From the cell containing the given text, extract its center point as (X, Y) coordinate. 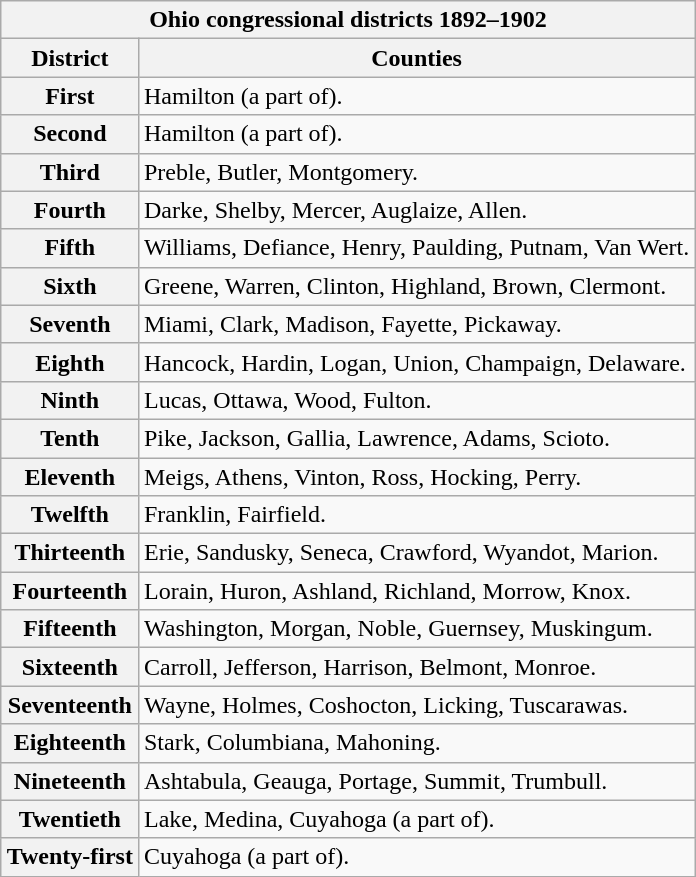
Nineteenth (70, 781)
Fifth (70, 248)
Sixteenth (70, 667)
Third (70, 172)
Carroll, Jefferson, Harrison, Belmont, Monroe. (416, 667)
Seventeenth (70, 705)
Cuyahoga (a part of). (416, 857)
Greene, Warren, Clinton, Highland, Brown, Clermont. (416, 286)
Darke, Shelby, Mercer, Auglaize, Allen. (416, 210)
Ohio congressional districts 1892–1902 (348, 20)
Counties (416, 58)
Preble, Butler, Montgomery. (416, 172)
Ashtabula, Geauga, Portage, Summit, Trumbull. (416, 781)
Fourth (70, 210)
Eleventh (70, 477)
Second (70, 134)
Lorain, Huron, Ashland, Richland, Morrow, Knox. (416, 591)
Miami, Clark, Madison, Fayette, Pickaway. (416, 324)
Eighteenth (70, 743)
Eighth (70, 362)
Twenty-first (70, 857)
First (70, 96)
Fourteenth (70, 591)
Lucas, Ottawa, Wood, Fulton. (416, 400)
Lake, Medina, Cuyahoga (a part of). (416, 819)
Washington, Morgan, Noble, Guernsey, Muskingum. (416, 629)
Seventh (70, 324)
Pike, Jackson, Gallia, Lawrence, Adams, Scioto. (416, 438)
Erie, Sandusky, Seneca, Crawford, Wyandot, Marion. (416, 553)
Stark, Columbiana, Mahoning. (416, 743)
Fifteenth (70, 629)
Hancock, Hardin, Logan, Union, Champaign, Delaware. (416, 362)
Franklin, Fairfield. (416, 515)
Williams, Defiance, Henry, Paulding, Putnam, Van Wert. (416, 248)
District (70, 58)
Thirteenth (70, 553)
Twelfth (70, 515)
Tenth (70, 438)
Sixth (70, 286)
Twentieth (70, 819)
Wayne, Holmes, Coshocton, Licking, Tuscarawas. (416, 705)
Meigs, Athens, Vinton, Ross, Hocking, Perry. (416, 477)
Ninth (70, 400)
